For the text-containing cell, return its midpoint in (X, Y) coordinate format. 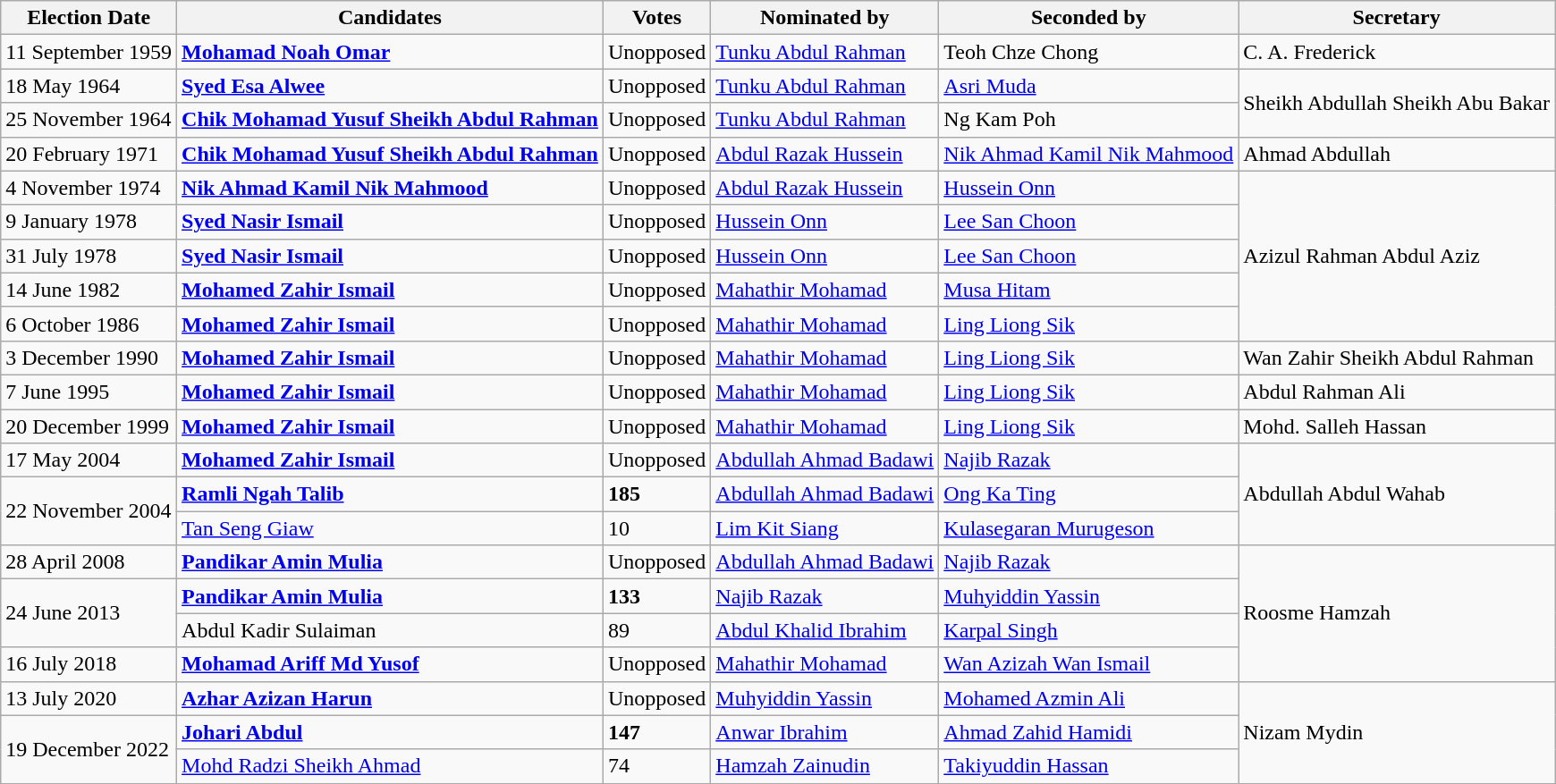
11 September 1959 (89, 52)
Abdul Khalid Ibrahim (825, 630)
9 January 1978 (89, 222)
24 June 2013 (89, 613)
89 (656, 630)
Azizul Rahman Abdul Aziz (1397, 256)
4 November 1974 (89, 188)
Takiyuddin Hassan (1089, 766)
Mohamed Azmin Ali (1089, 698)
18 May 1964 (89, 86)
Secretary (1397, 18)
16 July 2018 (89, 664)
3 December 1990 (89, 358)
Anwar Ibrahim (825, 732)
Nominated by (825, 18)
Ong Ka Ting (1089, 494)
Azhar Azizan Harun (390, 698)
Ahmad Zahid Hamidi (1089, 732)
Mohamad Noah Omar (390, 52)
Nizam Mydin (1397, 732)
28 April 2008 (89, 562)
C. A. Frederick (1397, 52)
Mohamad Ariff Md Yusof (390, 664)
Votes (656, 18)
7 June 1995 (89, 392)
19 December 2022 (89, 749)
20 December 1999 (89, 426)
17 May 2004 (89, 460)
Musa Hitam (1089, 290)
Abdul Kadir Sulaiman (390, 630)
Johari Abdul (390, 732)
14 June 1982 (89, 290)
Mohd Radzi Sheikh Ahmad (390, 766)
133 (656, 596)
Ramli Ngah Talib (390, 494)
Ahmad Abdullah (1397, 154)
Candidates (390, 18)
Election Date (89, 18)
Syed Esa Alwee (390, 86)
147 (656, 732)
Kulasegaran Murugeson (1089, 528)
20 February 1971 (89, 154)
Hamzah Zainudin (825, 766)
185 (656, 494)
Lim Kit Siang (825, 528)
Abdul Rahman Ali (1397, 392)
Wan Zahir Sheikh Abdul Rahman (1397, 358)
Abdullah Abdul Wahab (1397, 494)
6 October 1986 (89, 324)
13 July 2020 (89, 698)
25 November 1964 (89, 120)
Karpal Singh (1089, 630)
Ng Kam Poh (1089, 120)
31 July 1978 (89, 256)
22 November 2004 (89, 511)
Asri Muda (1089, 86)
Sheikh Abdullah Sheikh Abu Bakar (1397, 103)
10 (656, 528)
Wan Azizah Wan Ismail (1089, 664)
Mohd. Salleh Hassan (1397, 426)
Seconded by (1089, 18)
Roosme Hamzah (1397, 613)
74 (656, 766)
Teoh Chze Chong (1089, 52)
Tan Seng Giaw (390, 528)
